Scan for the cell matching the given text and deliver its [x, y] coordinate at center. 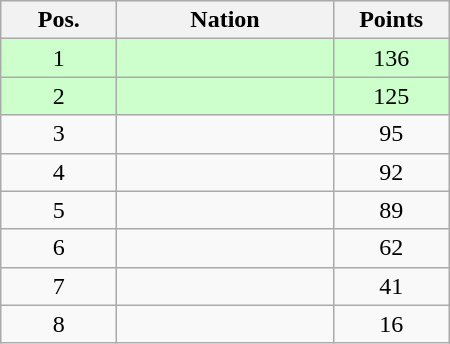
136 [391, 58]
1 [59, 58]
89 [391, 210]
62 [391, 248]
95 [391, 134]
Pos. [59, 20]
125 [391, 96]
7 [59, 286]
41 [391, 286]
3 [59, 134]
4 [59, 172]
Nation [225, 20]
5 [59, 210]
8 [59, 324]
2 [59, 96]
Points [391, 20]
6 [59, 248]
16 [391, 324]
92 [391, 172]
